Scan for the cell matching the given text and deliver its (x, y) coordinate at center. 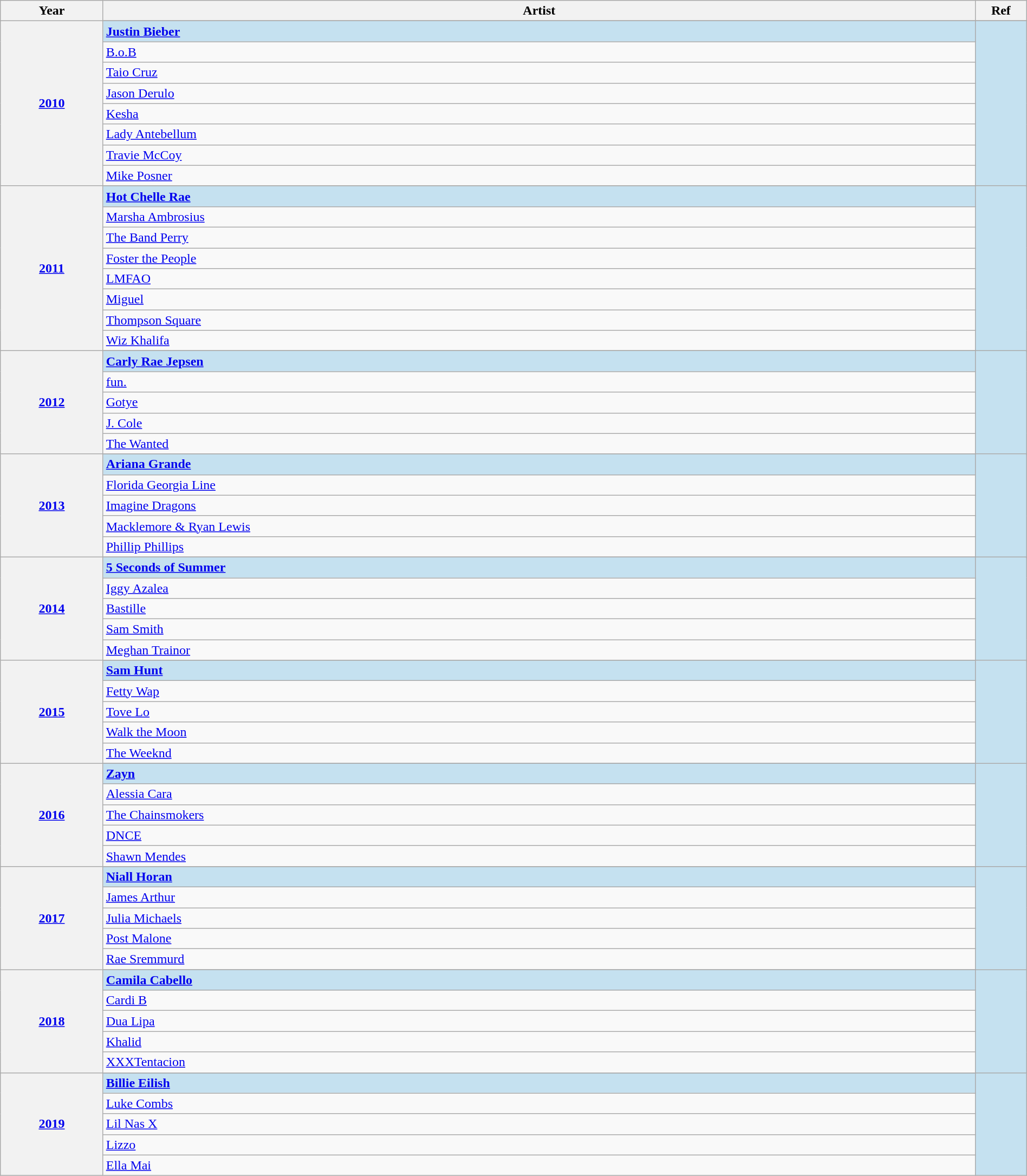
The Weeknd (539, 753)
2018 (52, 1021)
Wiz Khalifa (539, 341)
The Wanted (539, 444)
2010 (52, 103)
Mike Posner (539, 176)
The Band Perry (539, 237)
Hot Chelle Rae (539, 196)
Luke Combs (539, 1103)
2019 (52, 1124)
Phillip Phillips (539, 547)
2016 (52, 815)
Julia Michaels (539, 918)
Zayn (539, 774)
Cardi B (539, 1000)
2012 (52, 402)
XXXTentacion (539, 1062)
2014 (52, 608)
Niall Horan (539, 876)
Lil Nas X (539, 1124)
Justin Bieber (539, 31)
Tove Lo (539, 712)
Ella Mai (539, 1165)
Kesha (539, 114)
Fetty Wap (539, 691)
James Arthur (539, 897)
The Chainsmokers (539, 815)
Alessia Cara (539, 794)
Macklemore & Ryan Lewis (539, 526)
B.o.B (539, 52)
Marsha Ambrosius (539, 217)
Thompson Square (539, 320)
Sam Hunt (539, 671)
2017 (52, 918)
Year (52, 11)
Sam Smith (539, 629)
Bastille (539, 609)
Khalid (539, 1042)
Post Malone (539, 939)
2015 (52, 712)
fun. (539, 382)
Florida Georgia Line (539, 485)
Iggy Azalea (539, 588)
Imagine Dragons (539, 505)
Walk the Moon (539, 732)
Ref (1001, 11)
Foster the People (539, 258)
J. Cole (539, 423)
2013 (52, 505)
2011 (52, 268)
Lizzo (539, 1145)
DNCE (539, 835)
Travie McCoy (539, 155)
LMFAO (539, 279)
Jason Derulo (539, 93)
5 Seconds of Summer (539, 567)
Camila Cabello (539, 980)
Ariana Grande (539, 464)
Rae Sremmurd (539, 959)
Miguel (539, 300)
Shawn Mendes (539, 856)
Meghan Trainor (539, 650)
Carly Rae Jepsen (539, 361)
Lady Antebellum (539, 134)
Billie Eilish (539, 1083)
Artist (539, 11)
Gotye (539, 402)
Taio Cruz (539, 73)
Dua Lipa (539, 1021)
